Return the [X, Y] coordinate for the center point of the cell that contains the specified text.  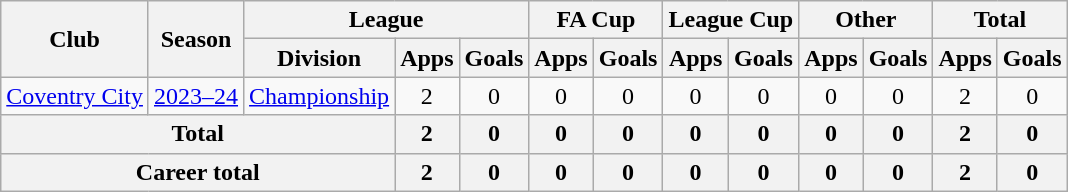
Other [866, 20]
2023–24 [196, 96]
League [386, 20]
Club [75, 39]
Season [196, 39]
FA Cup [596, 20]
Coventry City [75, 96]
League Cup [731, 20]
Championship [320, 96]
Division [320, 58]
Career total [198, 172]
